Find where the given text appears and provide that cell's center as [x, y] coordinate. 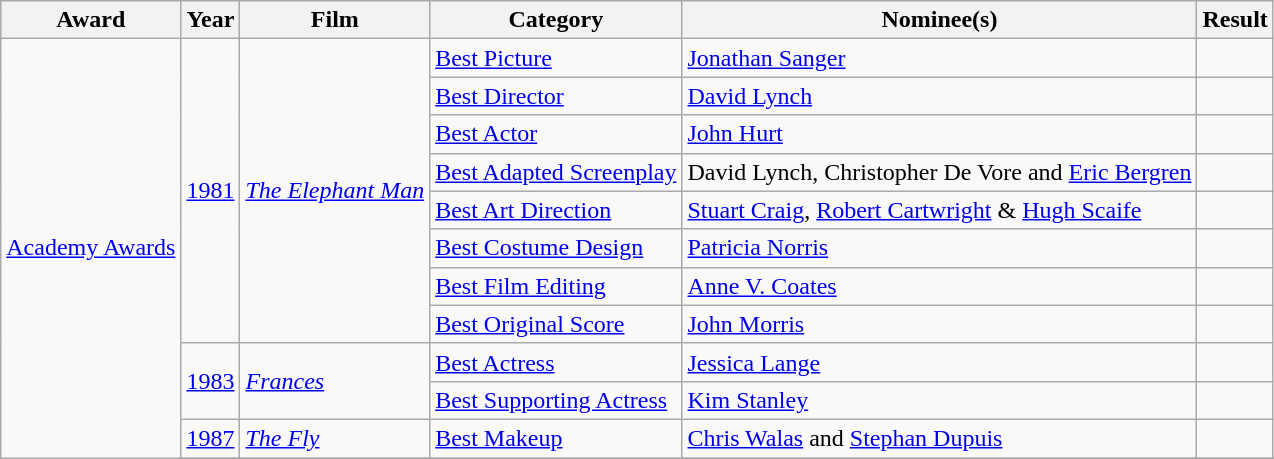
Patricia Norris [940, 248]
Result [1235, 20]
The Elephant Man [335, 191]
Chris Walas and Stephan Dupuis [940, 438]
The Fly [335, 438]
Jonathan Sanger [940, 58]
Anne V. Coates [940, 286]
Best Supporting Actress [556, 400]
Frances [335, 381]
Best Makeup [556, 438]
Best Adapted Screenplay [556, 172]
Best Costume Design [556, 248]
Best Picture [556, 58]
Best Original Score [556, 324]
Award [91, 20]
1987 [210, 438]
Category [556, 20]
Academy Awards [91, 248]
Best Director [556, 96]
Jessica Lange [940, 362]
David Lynch [940, 96]
Film [335, 20]
Best Actress [556, 362]
Best Film Editing [556, 286]
John Hurt [940, 134]
1983 [210, 381]
Best Actor [556, 134]
Best Art Direction [556, 210]
1981 [210, 191]
Nominee(s) [940, 20]
Stuart Craig, Robert Cartwright & Hugh Scaife [940, 210]
Year [210, 20]
John Morris [940, 324]
Kim Stanley [940, 400]
David Lynch, Christopher De Vore and Eric Bergren [940, 172]
